Return the [X, Y] coordinate for the center point of the cell that contains the specified text.  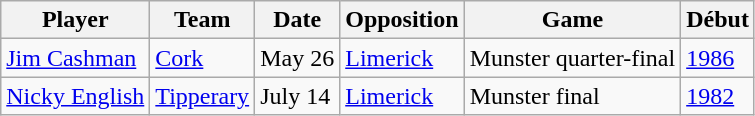
Jim Cashman [76, 58]
Game [572, 20]
Date [298, 20]
Opposition [402, 20]
Munster final [572, 96]
July 14 [298, 96]
Munster quarter-final [572, 58]
Player [76, 20]
1986 [718, 58]
Tipperary [202, 96]
1982 [718, 96]
May 26 [298, 58]
Début [718, 20]
Nicky English [76, 96]
Cork [202, 58]
Team [202, 20]
